Pinpoint the cell where the given text exists, returning its (X, Y) midpoint coordinate. 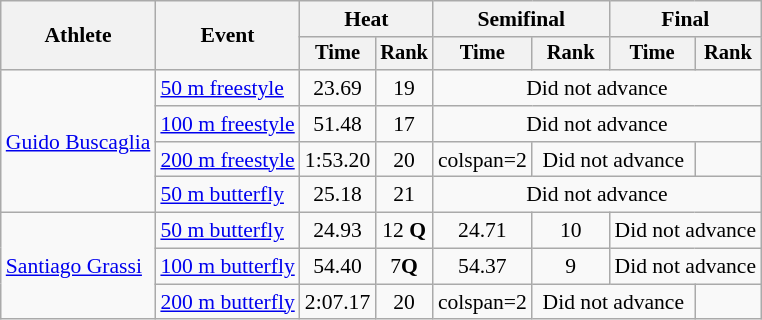
21 (404, 195)
54.40 (338, 267)
200 m freestyle (227, 160)
2:07.17 (338, 302)
Athlete (78, 36)
Heat (366, 19)
Semifinal (522, 19)
25.18 (338, 195)
51.48 (338, 124)
50 m freestyle (227, 88)
17 (404, 124)
12 Q (404, 231)
19 (404, 88)
Santiago Grassi (78, 266)
24.93 (338, 231)
10 (571, 231)
200 m butterfly (227, 302)
100 m freestyle (227, 124)
54.37 (482, 267)
7Q (404, 267)
100 m butterfly (227, 267)
Guido Buscaglia (78, 141)
Final (685, 19)
9 (571, 267)
Event (227, 36)
1:53.20 (338, 160)
24.71 (482, 231)
23.69 (338, 88)
